Pinpoint the cell where the given text exists, returning its [X, Y] midpoint coordinate. 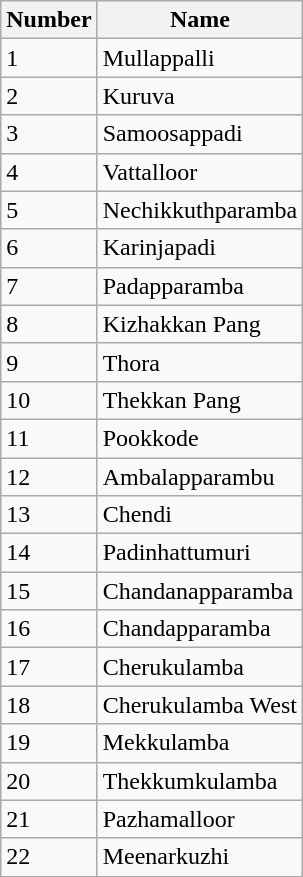
Thora [200, 362]
Vattalloor [200, 172]
Mekkulamba [200, 743]
11 [49, 438]
Mullappalli [200, 58]
19 [49, 743]
Cherukulamba West [200, 705]
17 [49, 667]
Padinhattumuri [200, 553]
Cherukulamba [200, 667]
Pookkode [200, 438]
Name [200, 20]
16 [49, 629]
10 [49, 400]
Padapparamba [200, 286]
Thekkan Pang [200, 400]
20 [49, 781]
Kuruva [200, 96]
Chandanapparamba [200, 591]
Nechikkuthparamba [200, 210]
7 [49, 286]
Kizhakkan Pang [200, 324]
14 [49, 553]
Chandapparamba [200, 629]
15 [49, 591]
Karinjapadi [200, 248]
Ambalapparambu [200, 477]
Chendi [200, 515]
5 [49, 210]
4 [49, 172]
13 [49, 515]
12 [49, 477]
9 [49, 362]
Number [49, 20]
Meenarkuzhi [200, 857]
6 [49, 248]
22 [49, 857]
Pazhamalloor [200, 819]
1 [49, 58]
3 [49, 134]
21 [49, 819]
Thekkumkulamba [200, 781]
Samoosappadi [200, 134]
18 [49, 705]
8 [49, 324]
2 [49, 96]
